Pinpoint the cell where the given text exists, returning its [x, y] midpoint coordinate. 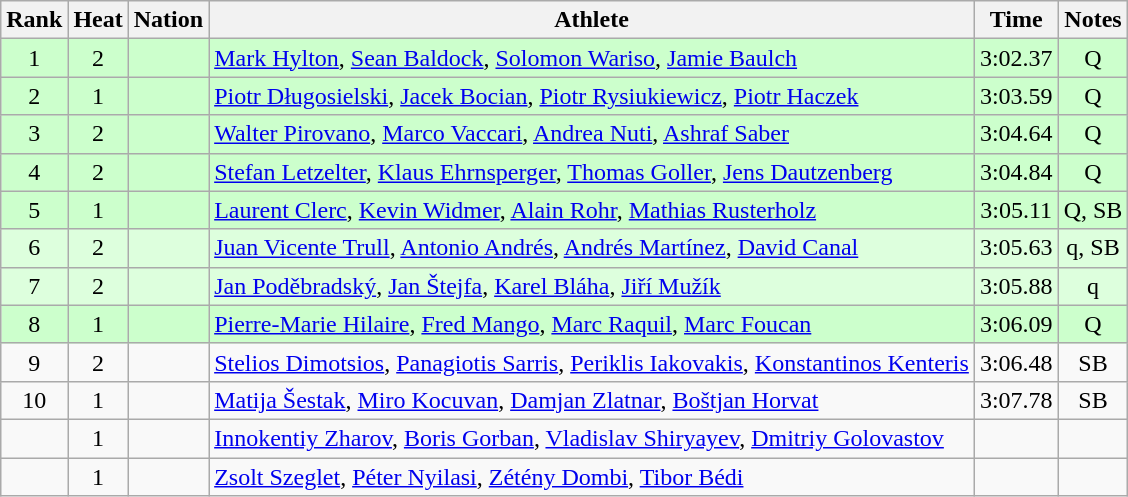
Rank [34, 20]
3:04.84 [1016, 172]
3:07.78 [1016, 400]
3:05.11 [1016, 210]
10 [34, 400]
6 [34, 248]
Athlete [592, 20]
Stelios Dimotsios, Panagiotis Sarris, Periklis Iakovakis, Konstantinos Kenteris [592, 362]
Heat [98, 20]
Piotr Długosielski, Jacek Bocian, Piotr Rysiukiewicz, Piotr Haczek [592, 96]
5 [34, 210]
8 [34, 324]
Time [1016, 20]
Laurent Clerc, Kevin Widmer, Alain Rohr, Mathias Rusterholz [592, 210]
Juan Vicente Trull, Antonio Andrés, Andrés Martínez, David Canal [592, 248]
3:02.37 [1016, 58]
3:06.09 [1016, 324]
4 [34, 172]
3 [34, 134]
Nation [168, 20]
Zsolt Szeglet, Péter Nyilasi, Zétény Dombi, Tibor Bédi [592, 477]
Jan Poděbradský, Jan Štejfa, Karel Bláha, Jiří Mužík [592, 286]
3:04.64 [1016, 134]
3:05.63 [1016, 248]
Notes [1093, 20]
q [1093, 286]
3:03.59 [1016, 96]
Pierre-Marie Hilaire, Fred Mango, Marc Raquil, Marc Foucan [592, 324]
3:05.88 [1016, 286]
Matija Šestak, Miro Kocuvan, Damjan Zlatnar, Boštjan Horvat [592, 400]
Mark Hylton, Sean Baldock, Solomon Wariso, Jamie Baulch [592, 58]
Innokentiy Zharov, Boris Gorban, Vladislav Shiryayev, Dmitriy Golovastov [592, 438]
Stefan Letzelter, Klaus Ehrnsperger, Thomas Goller, Jens Dautzenberg [592, 172]
7 [34, 286]
9 [34, 362]
Walter Pirovano, Marco Vaccari, Andrea Nuti, Ashraf Saber [592, 134]
3:06.48 [1016, 362]
q, SB [1093, 248]
Q, SB [1093, 210]
